Output the [X, Y] coordinate of the center of the cell containing the given text.  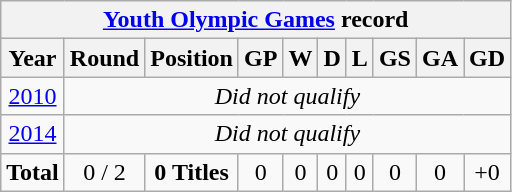
Round [104, 58]
Total [33, 172]
GD [488, 58]
W [300, 58]
2010 [33, 96]
GP [260, 58]
2014 [33, 134]
L [360, 58]
0 Titles [192, 172]
GS [394, 58]
Year [33, 58]
0 / 2 [104, 172]
Position [192, 58]
Youth Olympic Games record [256, 20]
+0 [488, 172]
GA [440, 58]
D [332, 58]
